Output the (X, Y) coordinate of the center of the cell containing the given text.  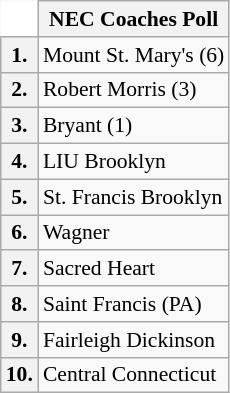
7. (20, 269)
6. (20, 233)
Robert Morris (3) (134, 90)
2. (20, 90)
Bryant (1) (134, 126)
NEC Coaches Poll (134, 19)
Sacred Heart (134, 269)
1. (20, 55)
5. (20, 197)
4. (20, 162)
Central Connecticut (134, 375)
St. Francis Brooklyn (134, 197)
Mount St. Mary's (6) (134, 55)
Wagner (134, 233)
Saint Francis (PA) (134, 304)
10. (20, 375)
9. (20, 340)
3. (20, 126)
Fairleigh Dickinson (134, 340)
8. (20, 304)
LIU Brooklyn (134, 162)
